Output the [X, Y] coordinate of the center of the cell containing the given text.  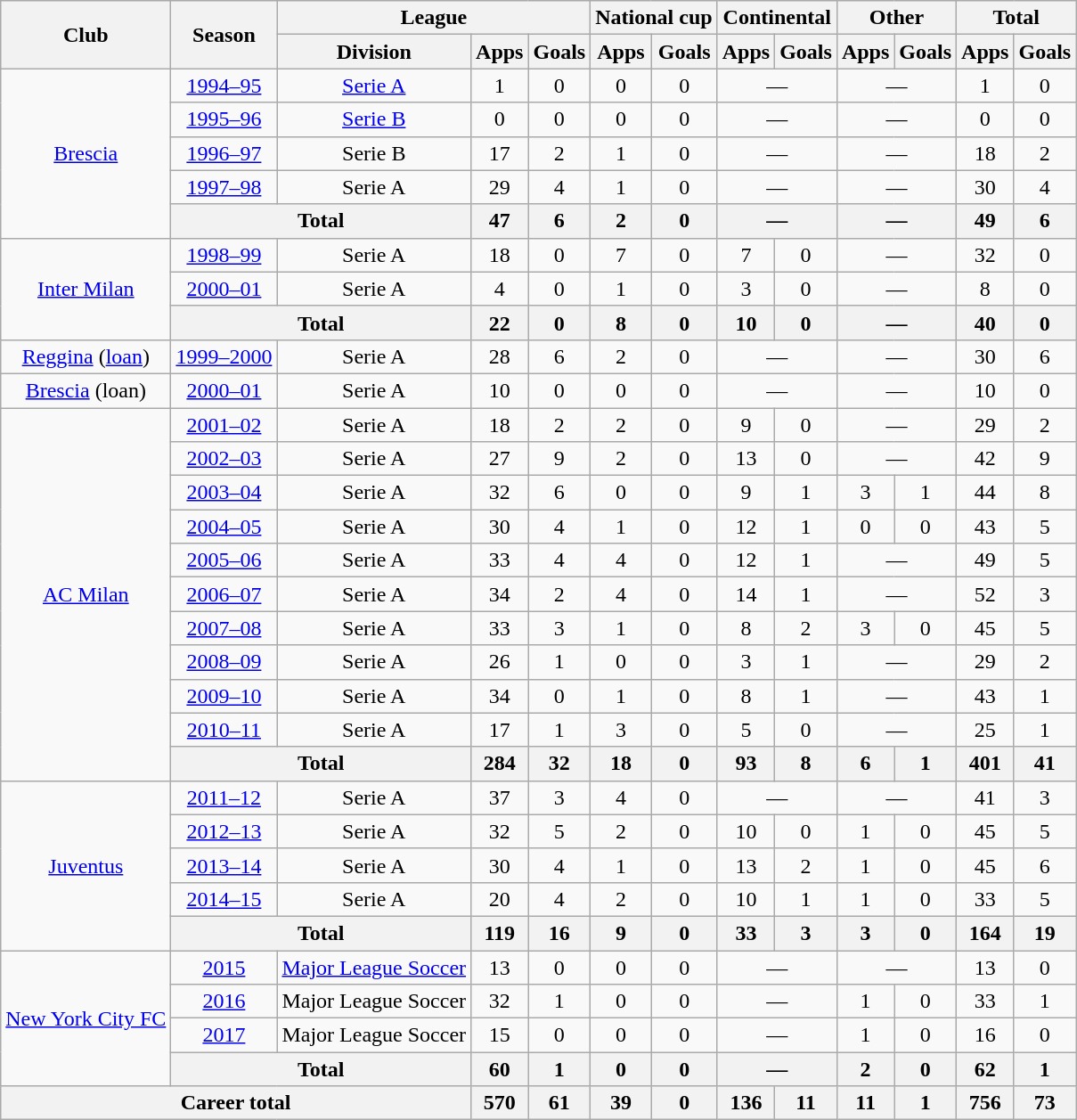
73 [1045, 1103]
National cup [654, 18]
Season [224, 35]
2009–10 [224, 696]
2017 [224, 1035]
Brescia [86, 153]
Division [374, 52]
19 [1045, 933]
40 [985, 323]
61 [559, 1103]
1996–97 [224, 153]
2004–05 [224, 527]
Other [896, 18]
22 [500, 323]
2005–06 [224, 560]
2002–03 [224, 459]
14 [746, 594]
39 [621, 1103]
1999–2000 [224, 356]
2013–14 [224, 865]
42 [985, 459]
2011–12 [224, 797]
1994–95 [224, 86]
119 [500, 933]
1995–96 [224, 119]
2015 [224, 967]
15 [500, 1035]
284 [500, 764]
Career total [236, 1103]
2003–04 [224, 493]
Reggina (loan) [86, 356]
756 [985, 1103]
44 [985, 493]
2016 [224, 1001]
2010–11 [224, 730]
Inter Milan [86, 289]
62 [985, 1069]
570 [500, 1103]
2008–09 [224, 662]
25 [985, 730]
401 [985, 764]
28 [500, 356]
2001–02 [224, 425]
2012–13 [224, 831]
Club [86, 35]
2014–15 [224, 899]
164 [985, 933]
2007–08 [224, 628]
1997–98 [224, 187]
AC Milan [86, 595]
26 [500, 662]
52 [985, 594]
37 [500, 797]
Brescia (loan) [86, 390]
47 [500, 221]
60 [500, 1069]
League [434, 18]
Continental [777, 18]
1998–99 [224, 255]
New York City FC [86, 1018]
27 [500, 459]
93 [746, 764]
20 [500, 899]
136 [746, 1103]
2006–07 [224, 594]
Juventus [86, 865]
